Locate the cell with the specified text and output its [X, Y] center coordinate. 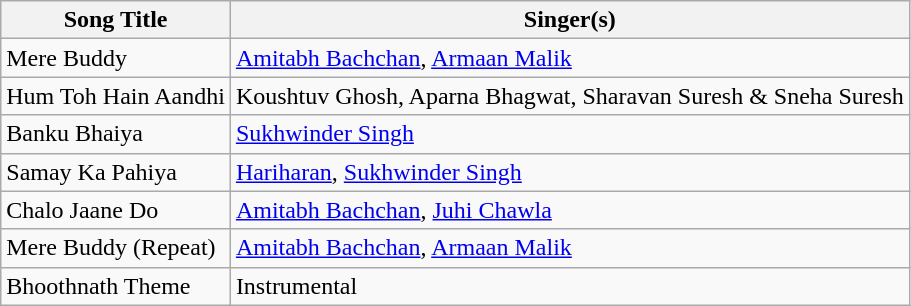
Mere Buddy [116, 58]
Banku Bhaiya [116, 134]
Chalo Jaane Do [116, 210]
Mere Buddy (Repeat) [116, 248]
Koushtuv Ghosh, Aparna Bhagwat, Sharavan Suresh & Sneha Suresh [570, 96]
Amitabh Bachchan, Juhi Chawla [570, 210]
Sukhwinder Singh [570, 134]
Hariharan, Sukhwinder Singh [570, 172]
Bhoothnath Theme [116, 286]
Song Title [116, 20]
Instrumental [570, 286]
Singer(s) [570, 20]
Samay Ka Pahiya [116, 172]
Hum Toh Hain Aandhi [116, 96]
